Capture the cell that displays the provided text and extract its [x, y] central coordinate. 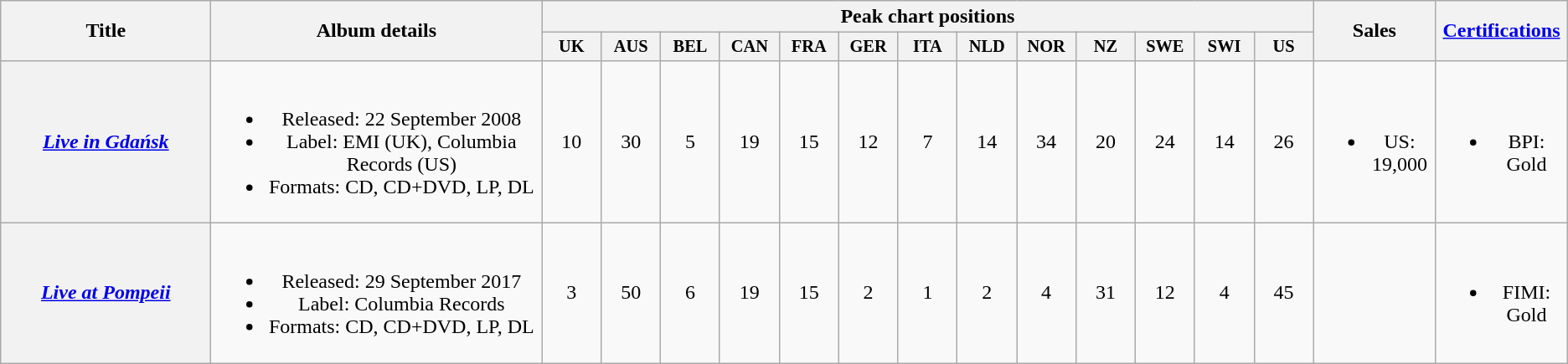
SWI [1225, 47]
AUS [632, 47]
31 [1106, 293]
20 [1106, 141]
30 [632, 141]
UK [571, 47]
3 [571, 293]
SWE [1164, 47]
BEL [690, 47]
Released: 22 September 2008Label: EMI (UK), Columbia Records (US)Formats: CD, CD+DVD, LP, DL [377, 141]
Live in Gdańsk [106, 141]
50 [632, 293]
34 [1047, 141]
US [1283, 47]
ITA [928, 47]
CAN [749, 47]
5 [690, 141]
6 [690, 293]
Released: 29 September 2017Label: Columbia RecordsFormats: CD, CD+DVD, LP, DL [377, 293]
Title [106, 31]
45 [1283, 293]
24 [1164, 141]
NLD [987, 47]
FRA [809, 47]
Live at Pompeii [106, 293]
26 [1283, 141]
US: 19,000 [1375, 141]
7 [928, 141]
Certifications [1501, 31]
10 [571, 141]
Sales [1375, 31]
NOR [1047, 47]
GER [868, 47]
FIMI: Gold [1501, 293]
Peak chart positions [928, 17]
1 [928, 293]
NZ [1106, 47]
Album details [377, 31]
BPI: Gold [1501, 141]
